Output the (X, Y) coordinate of the center of the cell containing the given text.  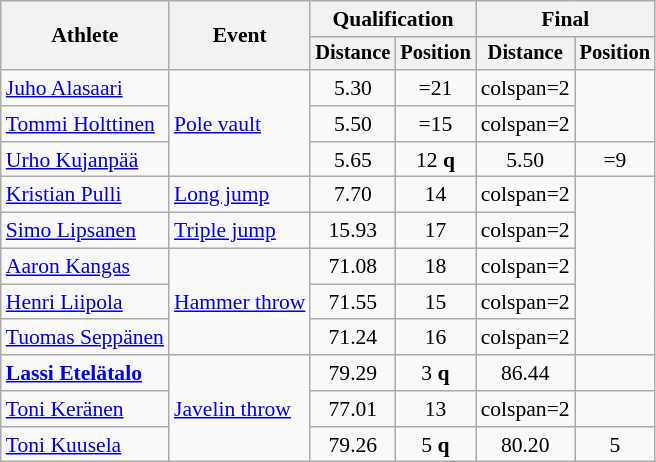
15 (435, 302)
Urho Kujanpää (85, 160)
71.08 (352, 267)
17 (435, 231)
Simo Lipsanen (85, 231)
16 (435, 338)
=9 (615, 160)
Pole vault (240, 124)
86.44 (526, 373)
5.65 (352, 160)
3 q (435, 373)
Athlete (85, 36)
79.29 (352, 373)
Final (566, 19)
5.30 (352, 88)
Qualification (392, 19)
18 (435, 267)
=15 (435, 124)
Javelin throw (240, 408)
71.55 (352, 302)
Aaron Kangas (85, 267)
15.93 (352, 231)
71.24 (352, 338)
7.70 (352, 195)
13 (435, 409)
14 (435, 195)
Tuomas Seppänen (85, 338)
=21 (435, 88)
Tommi Holttinen (85, 124)
Event (240, 36)
12 q (435, 160)
Toni Keränen (85, 409)
Lassi Etelätalo (85, 373)
Hammer throw (240, 302)
Triple jump (240, 231)
Juho Alasaari (85, 88)
Henri Liipola (85, 302)
Kristian Pulli (85, 195)
Long jump (240, 195)
77.01 (352, 409)
